Find where the given text appears and provide that cell's center as (x, y) coordinate. 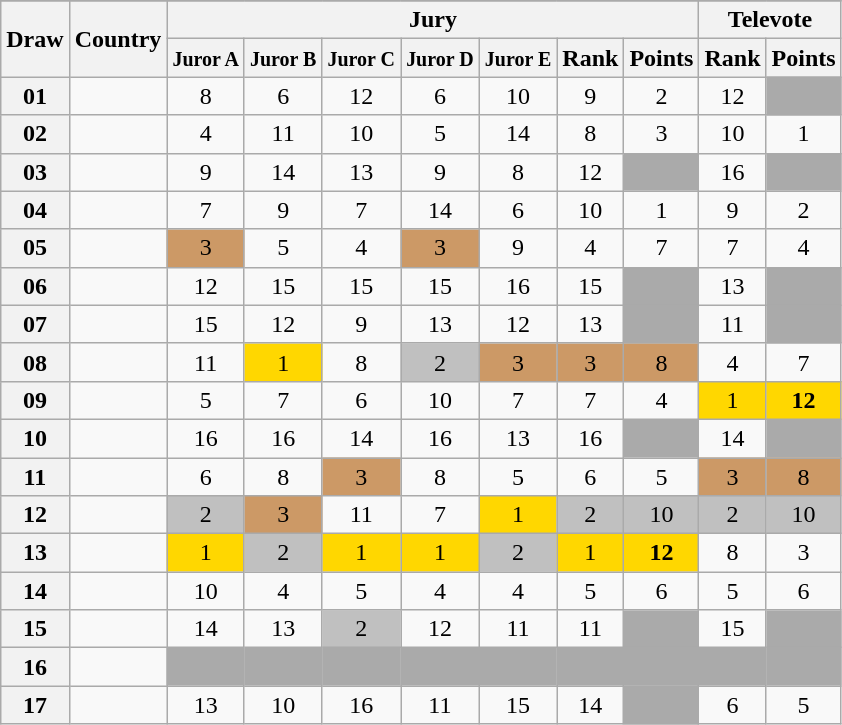
Jury (433, 20)
05 (35, 248)
03 (35, 172)
Juror A (206, 58)
02 (35, 134)
08 (35, 362)
04 (35, 210)
Juror E (518, 58)
09 (35, 400)
06 (35, 286)
01 (35, 96)
Juror B (283, 58)
Draw (35, 39)
Country (118, 39)
07 (35, 324)
17 (35, 705)
Televote (770, 20)
Juror C (362, 58)
Juror D (440, 58)
